Find where the given text appears and provide that cell's center as (X, Y) coordinate. 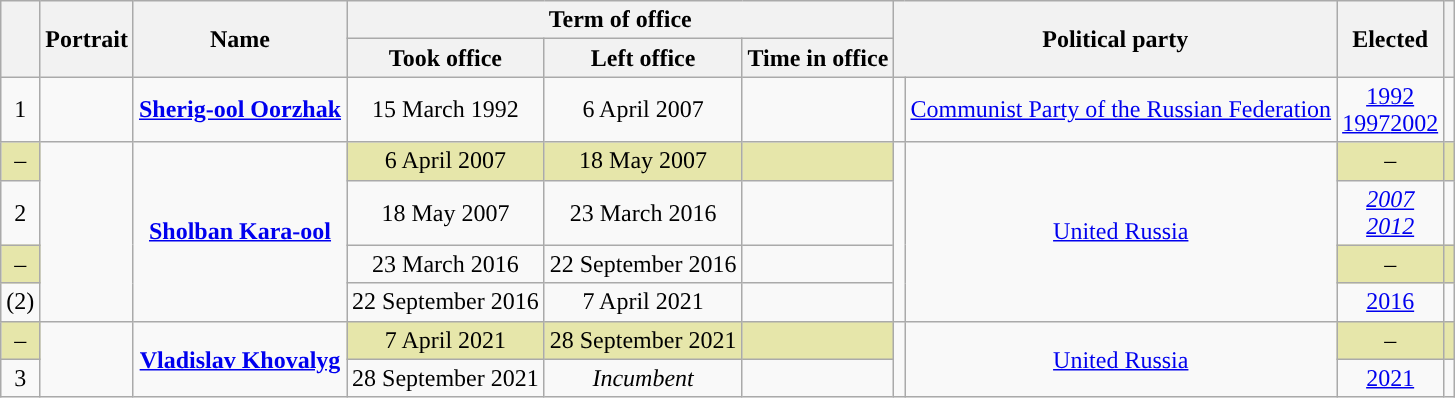
Vladislav Khovalyg (240, 359)
Left office (643, 58)
Communist Party of the Russian Federation (1121, 110)
Elected (1390, 39)
20072012 (1390, 212)
1 (20, 110)
3 (20, 378)
Took office (446, 58)
15 March 1992 (446, 110)
Sholban Kara-ool (240, 232)
Time in office (818, 58)
2 (20, 212)
Term of office (620, 20)
Portrait (87, 39)
2016 (1390, 302)
2021 (1390, 378)
Incumbent (643, 378)
(2) (20, 302)
199219972002 (1390, 110)
Political party (1116, 39)
Sherig-ool Oorzhak (240, 110)
Name (240, 39)
